Detect which cell encompasses the target text, then output its (x, y) center coordinate. 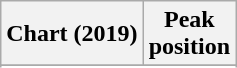
Peak position (189, 34)
Chart (2019) (72, 34)
